Return the (X, Y) coordinate for the center point of the cell that contains the specified text.  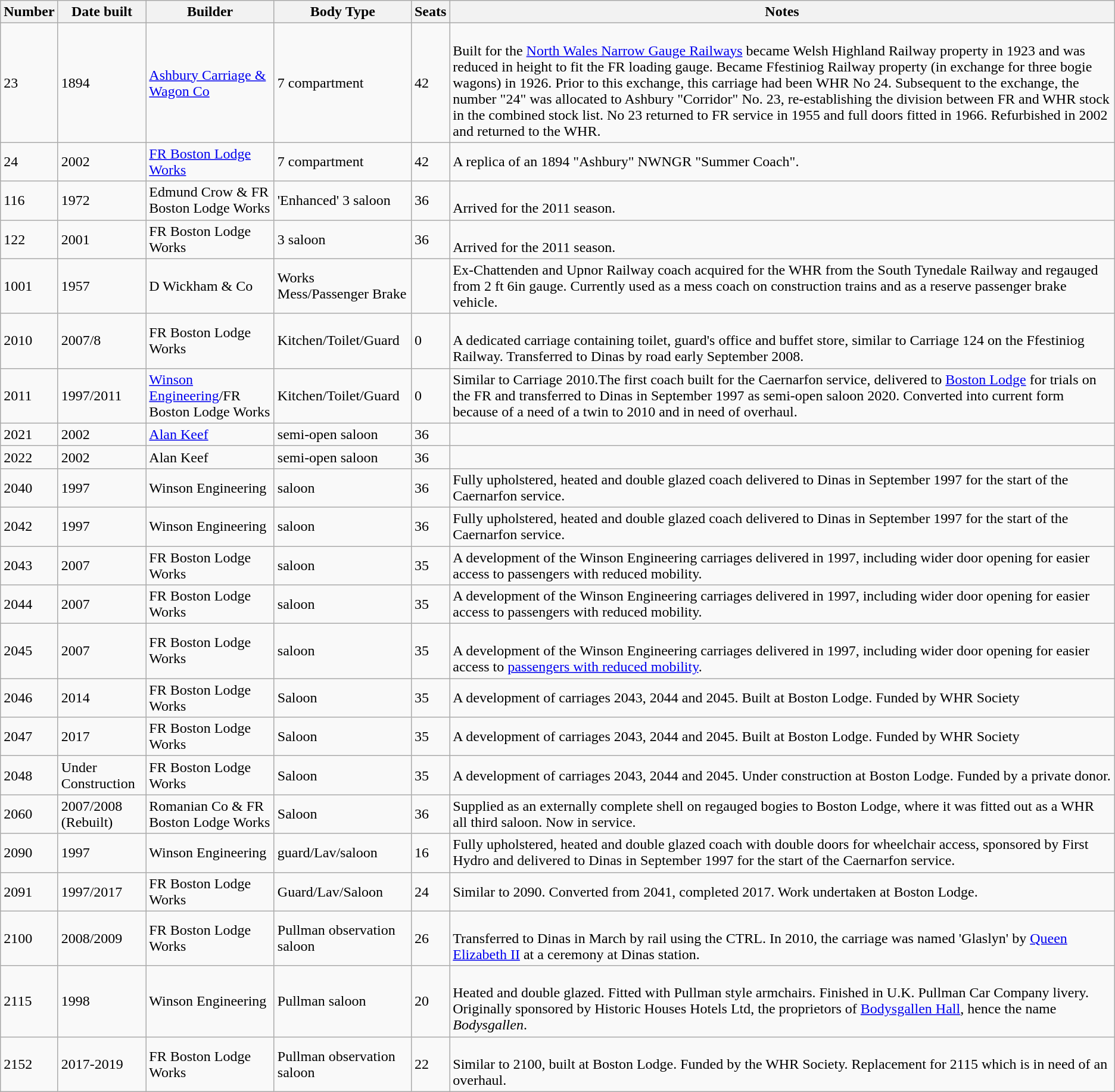
2042 (29, 527)
116 (29, 200)
2047 (29, 736)
1957 (102, 286)
1972 (102, 200)
2044 (29, 604)
122 (29, 239)
D Wickham & Co (210, 286)
2115 (29, 1001)
2022 (29, 457)
2060 (29, 814)
2008/2009 (102, 938)
Similar to 2090. Converted from 2041, completed 2017. Work undertaken at Boston Lodge. (782, 891)
1894 (102, 83)
Works Mess/Passenger Brake (342, 286)
Under Construction (102, 776)
2007/8 (102, 341)
2046 (29, 698)
'Enhanced' 3 saloon (342, 200)
Winson Engineering/FR Boston Lodge Works (210, 396)
Romanian Co & FR Boston Lodge Works (210, 814)
16 (430, 853)
2021 (29, 434)
26 (430, 938)
20 (430, 1001)
2040 (29, 487)
2007/2008 (Rebuilt) (102, 814)
Ashbury Carriage & Wagon Co (210, 83)
1997/2011 (102, 396)
2014 (102, 698)
1997/2017 (102, 891)
Pullman saloon (342, 1001)
guard/Lav/saloon (342, 853)
2090 (29, 853)
2011 (29, 396)
22 (430, 1064)
2045 (29, 651)
Date built (102, 12)
2091 (29, 891)
23 (29, 83)
Transferred to Dinas in March by rail using the CTRL. In 2010, the carriage was named 'Glaslyn' by Queen Elizabeth II at a ceremony at Dinas station. (782, 938)
Number (29, 12)
2100 (29, 938)
A replica of an 1894 "Ashbury" NWNGR "Summer Coach". (782, 162)
2010 (29, 341)
3 saloon (342, 239)
Supplied as an externally complete shell on regauged bogies to Boston Lodge, where it was fitted out as a WHR all third saloon. Now in service. (782, 814)
Edmund Crow & FR Boston Lodge Works (210, 200)
2152 (29, 1064)
Notes (782, 12)
2048 (29, 776)
2017 (102, 736)
2017-2019 (102, 1064)
1998 (102, 1001)
Guard/Lav/Saloon (342, 891)
1001 (29, 286)
2043 (29, 565)
2001 (102, 239)
Seats (430, 12)
Similar to 2100, built at Boston Lodge. Funded by the WHR Society. Replacement for 2115 which is in need of an overhaul. (782, 1064)
A development of carriages 2043, 2044 and 2045. Under construction at Boston Lodge. Funded by a private donor. (782, 776)
Builder (210, 12)
Body Type (342, 12)
